Determine the (X, Y) coordinate at the center of the cell enclosing the given text.  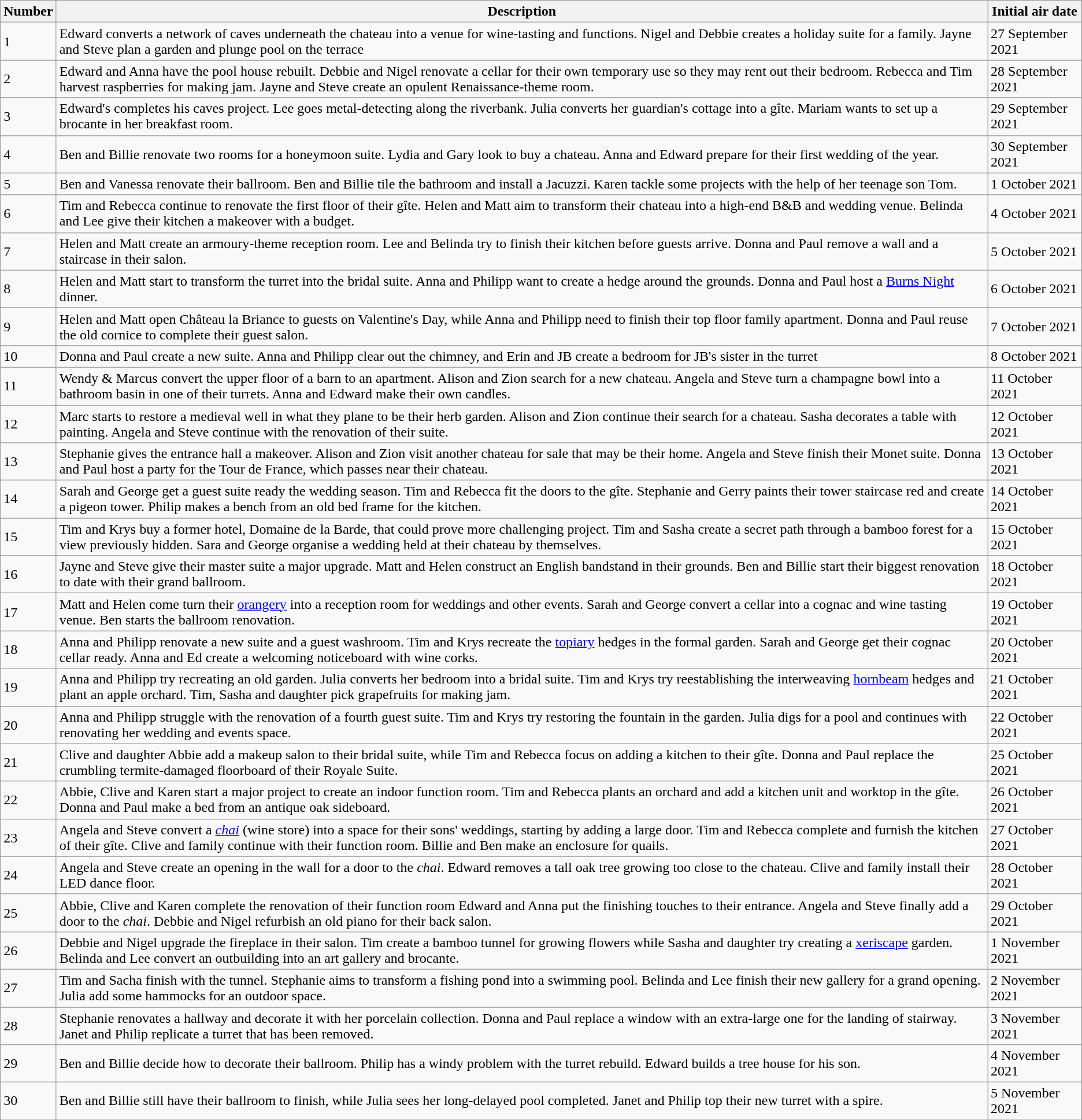
27 October 2021 (1035, 837)
29 September 2021 (1035, 117)
5 November 2021 (1035, 1101)
14 October 2021 (1035, 500)
23 (28, 837)
13 October 2021 (1035, 461)
12 October 2021 (1035, 423)
1 October 2021 (1035, 184)
3 (28, 117)
28 October 2021 (1035, 875)
25 October 2021 (1035, 762)
28 September 2021 (1035, 79)
19 October 2021 (1035, 612)
27 September 2021 (1035, 42)
22 October 2021 (1035, 725)
29 (28, 1064)
15 (28, 537)
9 (28, 326)
24 (28, 875)
15 October 2021 (1035, 537)
2 November 2021 (1035, 988)
26 October 2021 (1035, 800)
20 (28, 725)
19 (28, 687)
28 (28, 1026)
16 (28, 575)
18 (28, 650)
7 (28, 251)
20 October 2021 (1035, 650)
1 November 2021 (1035, 951)
30 (28, 1101)
1 (28, 42)
3 November 2021 (1035, 1026)
Ben and Billie decide how to decorate their ballroom. Philip has a windy problem with the turret rebuild. Edward builds a tree house for his son. (521, 1064)
5 October 2021 (1035, 251)
22 (28, 800)
4 October 2021 (1035, 214)
4 (28, 154)
5 (28, 184)
4 November 2021 (1035, 1064)
21 (28, 762)
13 (28, 461)
27 (28, 988)
11 October 2021 (1035, 386)
6 (28, 214)
18 October 2021 (1035, 575)
8 (28, 289)
Initial air date (1035, 12)
17 (28, 612)
12 (28, 423)
Description (521, 12)
8 October 2021 (1035, 356)
26 (28, 951)
6 October 2021 (1035, 289)
10 (28, 356)
Number (28, 12)
21 October 2021 (1035, 687)
2 (28, 79)
30 September 2021 (1035, 154)
14 (28, 500)
29 October 2021 (1035, 912)
11 (28, 386)
25 (28, 912)
Donna and Paul create a new suite. Anna and Philipp clear out the chimney, and Erin and JB create a bedroom for JB's sister in the turret (521, 356)
7 October 2021 (1035, 326)
